From the cell containing the given text, extract its center point as (X, Y) coordinate. 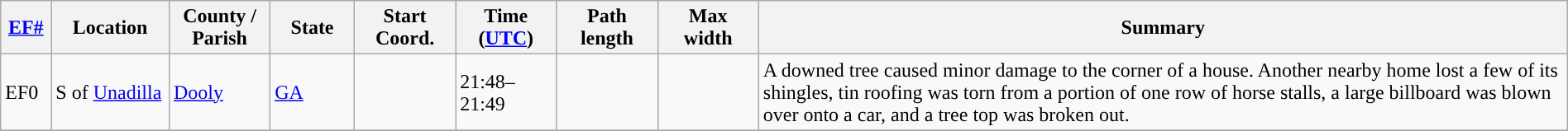
Location (111, 28)
Start Coord. (404, 28)
EF0 (26, 92)
Summary (1163, 28)
GA (313, 92)
S of Unadilla (111, 92)
EF# (26, 28)
21:48–21:49 (506, 92)
County / Parish (219, 28)
Max width (708, 28)
Path length (607, 28)
State (313, 28)
Time (UTC) (506, 28)
Dooly (219, 92)
